Extract the [x, y] coordinate from the center of the cell holding the provided text.  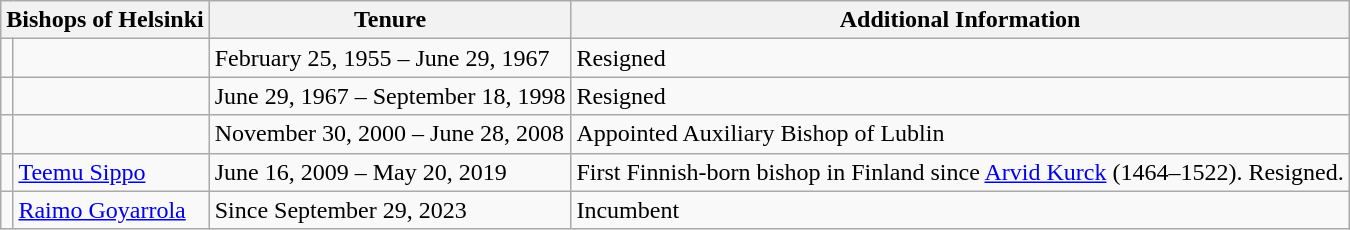
Raimo Goyarrola [111, 210]
November 30, 2000 – June 28, 2008 [390, 134]
Appointed Auxiliary Bishop of Lublin [960, 134]
Since September 29, 2023 [390, 210]
Additional Information [960, 20]
Teemu Sippo [111, 172]
June 29, 1967 – September 18, 1998 [390, 96]
June 16, 2009 – May 20, 2019 [390, 172]
Tenure [390, 20]
February 25, 1955 – June 29, 1967 [390, 58]
Incumbent [960, 210]
First Finnish-born bishop in Finland since Arvid Kurck (1464–1522). Resigned. [960, 172]
Bishops of Helsinki [105, 20]
